Detect which cell encompasses the target text, then output its [X, Y] center coordinate. 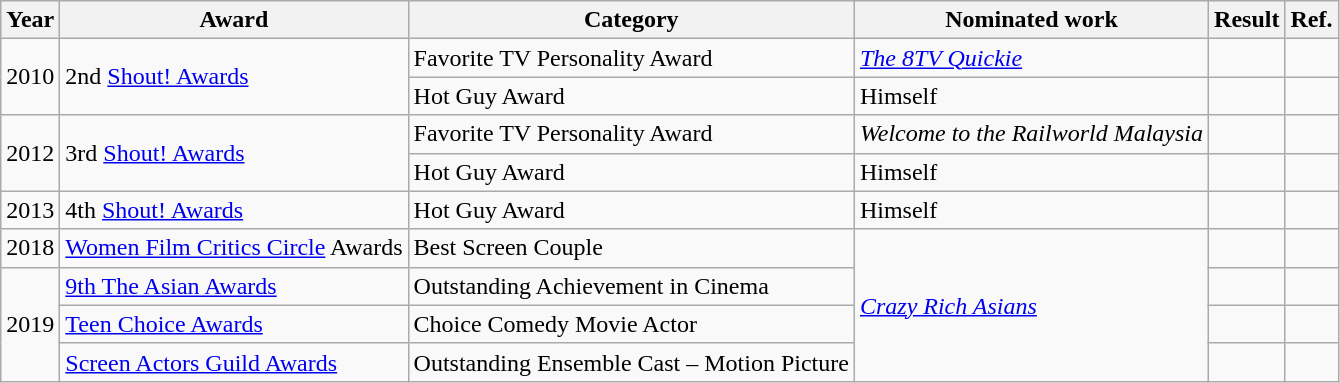
2010 [30, 77]
Welcome to the Railworld Malaysia [1031, 134]
Women Film Critics Circle Awards [234, 248]
4th Shout! Awards [234, 210]
2013 [30, 210]
9th The Asian Awards [234, 286]
Outstanding Achievement in Cinema [631, 286]
Year [30, 20]
The 8TV Quickie [1031, 58]
Result [1247, 20]
Choice Comedy Movie Actor [631, 324]
3rd Shout! Awards [234, 153]
Category [631, 20]
Crazy Rich Asians [1031, 305]
2019 [30, 324]
Ref. [1312, 20]
Nominated work [1031, 20]
2012 [30, 153]
2018 [30, 248]
Best Screen Couple [631, 248]
Screen Actors Guild Awards [234, 362]
Outstanding Ensemble Cast – Motion Picture [631, 362]
2nd Shout! Awards [234, 77]
Teen Choice Awards [234, 324]
Award [234, 20]
